From the cell containing the given text, extract its center point as (x, y) coordinate. 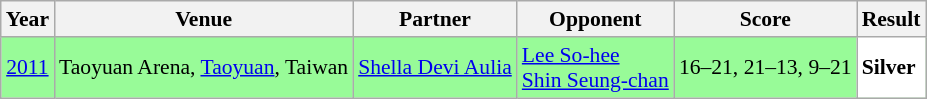
Opponent (596, 19)
Silver (892, 68)
Score (766, 19)
Result (892, 19)
Taoyuan Arena, Taoyuan, Taiwan (204, 68)
Year (28, 19)
Shella Devi Aulia (435, 68)
2011 (28, 68)
Lee So-hee Shin Seung-chan (596, 68)
Partner (435, 19)
16–21, 21–13, 9–21 (766, 68)
Venue (204, 19)
